Scan for the cell matching the given text and deliver its [X, Y] coordinate at center. 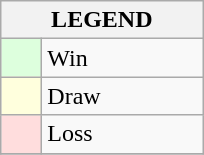
Loss [122, 134]
Win [122, 58]
LEGEND [102, 20]
Draw [122, 96]
